From the cell containing the given text, extract its center point as (x, y) coordinate. 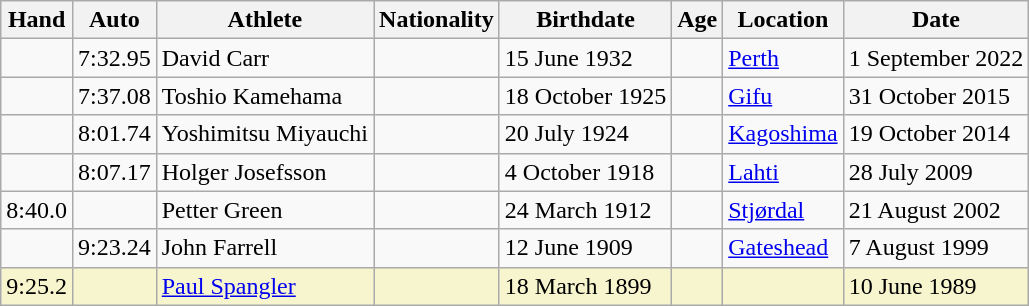
12 June 1909 (585, 248)
21 August 2002 (936, 210)
Nationality (437, 20)
Petter Green (264, 210)
Auto (114, 20)
Gifu (783, 96)
Hand (37, 20)
John Farrell (264, 248)
Location (783, 20)
Athlete (264, 20)
Toshio Kamehama (264, 96)
31 October 2015 (936, 96)
8:40.0 (37, 210)
Date (936, 20)
Kagoshima (783, 134)
9:23.24 (114, 248)
1 September 2022 (936, 58)
Holger Josefsson (264, 172)
David Carr (264, 58)
9:25.2 (37, 286)
7 August 1999 (936, 248)
8:01.74 (114, 134)
18 October 1925 (585, 96)
Stjørdal (783, 210)
Lahti (783, 172)
15 June 1932 (585, 58)
4 October 1918 (585, 172)
24 March 1912 (585, 210)
Yoshimitsu Miyauchi (264, 134)
Age (698, 20)
7:32.95 (114, 58)
10 June 1989 (936, 286)
Gateshead (783, 248)
28 July 2009 (936, 172)
Paul Spangler (264, 286)
Birthdate (585, 20)
19 October 2014 (936, 134)
7:37.08 (114, 96)
18 March 1899 (585, 286)
8:07.17 (114, 172)
20 July 1924 (585, 134)
Perth (783, 58)
